For the text-containing cell, return its midpoint in [X, Y] coordinate format. 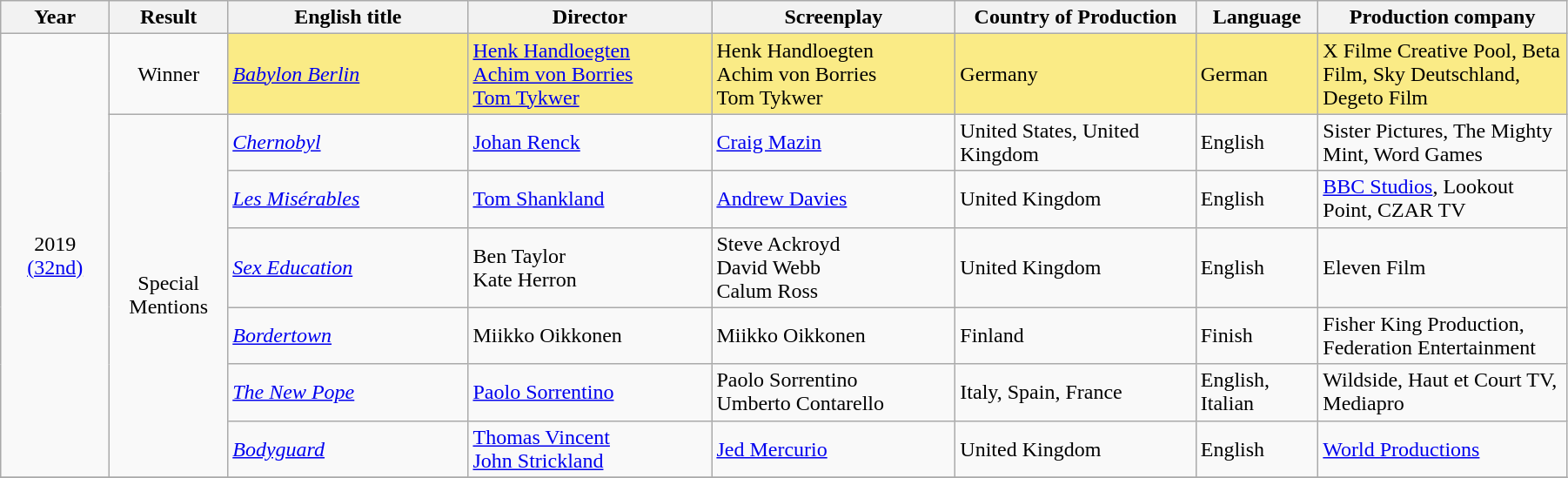
Screenplay [834, 17]
Wildside, Haut et Court TV, Mediapro [1443, 392]
Craig Mazin [834, 143]
Thomas Vincent John Strickland [590, 449]
Sister Pictures, The Mighty Mint, Word Games [1443, 143]
Winner [169, 74]
BBC Studios, Lookout Point, CZAR TV [1443, 199]
Finland [1075, 336]
Production company [1443, 17]
English, Italian [1256, 392]
Paolo Sorrentino Umberto Contarello [834, 392]
Chernobyl [348, 143]
Language [1256, 17]
Tom Shankland [590, 199]
Bordertown [348, 336]
Director [590, 17]
Ben Taylor Kate Herron [590, 267]
Eleven Film [1443, 267]
Babylon Berlin [348, 74]
World Productions [1443, 449]
The New Pope [348, 392]
X Filme Creative Pool, Beta Film, Sky Deutschland, Degeto Film [1443, 74]
2019(32nd) [56, 256]
Steve Ackroyd David Webb Calum Ross [834, 267]
Paolo Sorrentino [590, 392]
United States, United Kingdom [1075, 143]
Bodyguard [348, 449]
Result [169, 17]
Germany [1075, 74]
Country of Production [1075, 17]
English title [348, 17]
Year [56, 17]
German [1256, 74]
Finish [1256, 336]
Sex Education [348, 267]
Special Mentions [169, 296]
Andrew Davies [834, 199]
Les Misérables [348, 199]
Fisher King Production, Federation Entertainment [1443, 336]
Jed Mercurio [834, 449]
Italy, Spain, France [1075, 392]
Johan Renck [590, 143]
